Return the (X, Y) coordinate for the center point of the cell that contains the specified text.  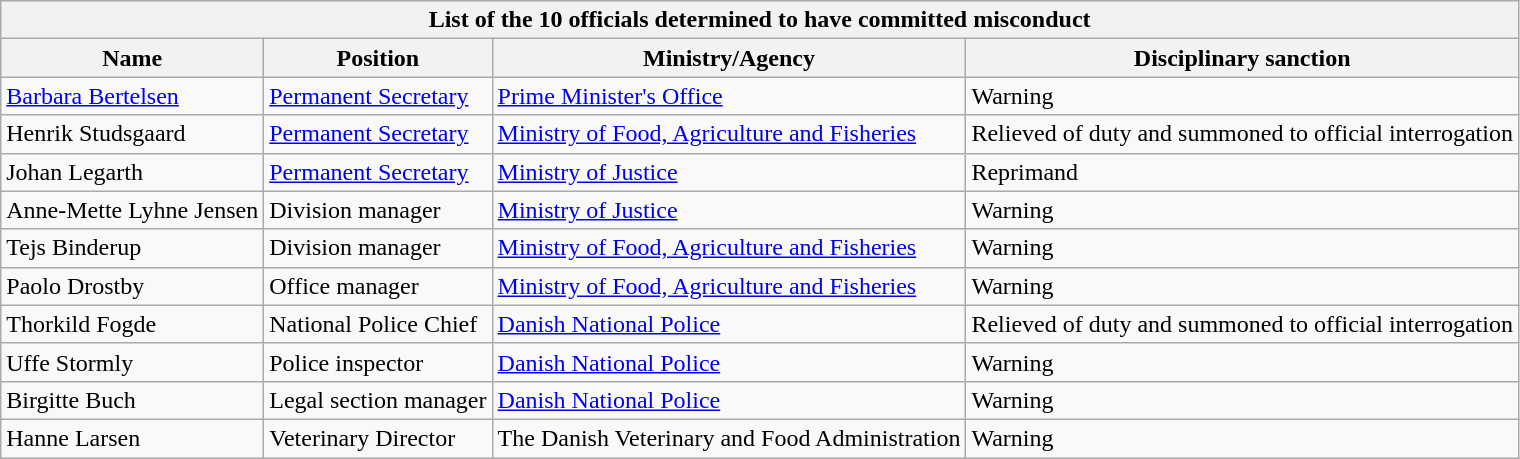
Anne-Mette Lyhne Jensen (132, 210)
Position (378, 58)
Ministry/Agency (729, 58)
Johan Legarth (132, 172)
Reprimand (1242, 172)
Paolo Drostby (132, 286)
The Danish Veterinary and Food Administration (729, 438)
Legal section manager (378, 400)
Thorkild Fogde (132, 324)
National Police Chief (378, 324)
Uffe Stormly (132, 362)
Office manager (378, 286)
Henrik Studsgaard (132, 134)
Barbara Bertelsen (132, 96)
Prime Minister's Office (729, 96)
Hanne Larsen (132, 438)
List of the 10 officials determined to have committed misconduct (760, 20)
Police inspector (378, 362)
Disciplinary sanction (1242, 58)
Tejs Binderup (132, 248)
Veterinary Director (378, 438)
Name (132, 58)
Birgitte Buch (132, 400)
